Return (X, Y) of the center of cell containing provided text 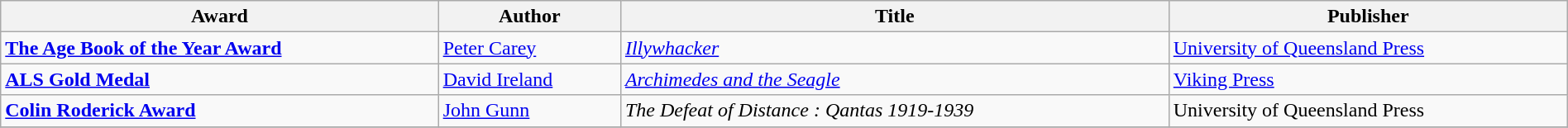
Title (895, 17)
Archimedes and the Seagle (895, 79)
Viking Press (1368, 79)
David Ireland (529, 79)
ALS Gold Medal (220, 79)
Author (529, 17)
Colin Roderick Award (220, 111)
Publisher (1368, 17)
John Gunn (529, 111)
Illywhacker (895, 48)
The Age Book of the Year Award (220, 48)
Peter Carey (529, 48)
The Defeat of Distance : Qantas 1919-1939 (895, 111)
Award (220, 17)
